From the cell containing the given text, extract its center point as [x, y] coordinate. 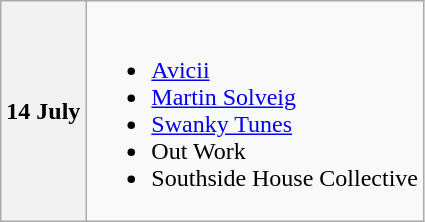
AviciiMartin SolveigSwanky TunesOut WorkSouthside House Collective [255, 112]
14 July [44, 112]
